Return the [x, y] coordinate for the center point of the cell that contains the specified text.  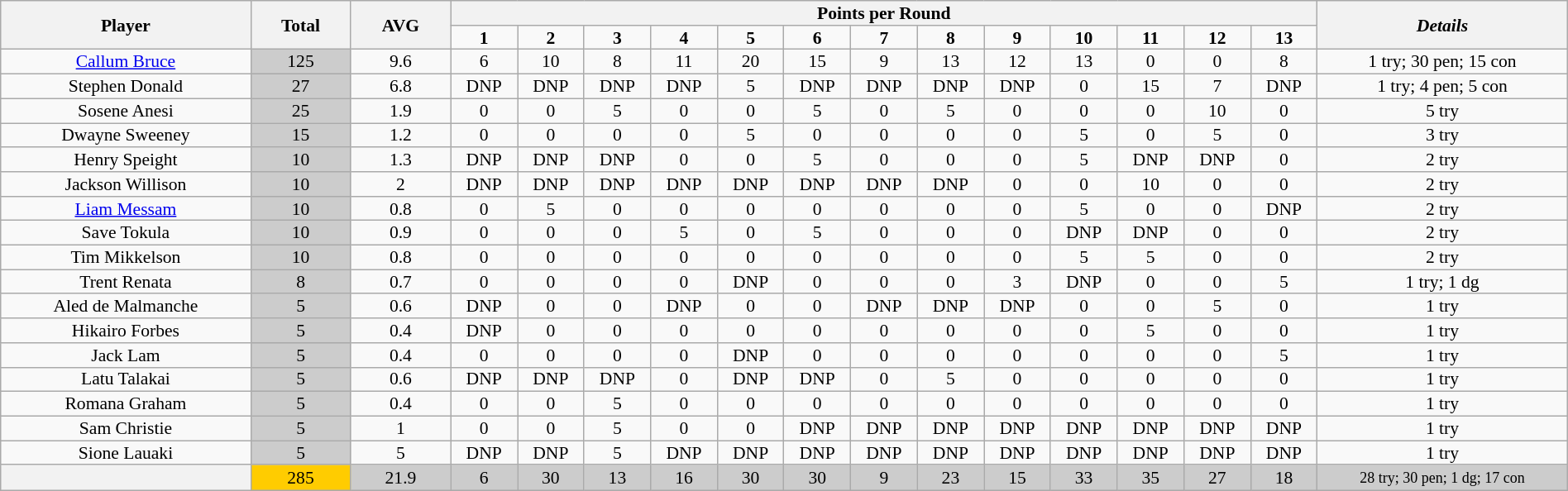
Hikairo Forbes [126, 331]
Sam Christie [126, 429]
21.9 [400, 478]
Details [1442, 25]
16 [685, 478]
Sione Lauaki [126, 453]
23 [951, 478]
20 [751, 62]
Sosene Anesi [126, 111]
Save Tokula [126, 233]
AVG [400, 25]
1 try; 30 pen; 15 con [1442, 62]
Henry Speight [126, 160]
1 try; 1 dg [1442, 282]
18 [1284, 478]
5 try [1442, 111]
1 try; 4 pen; 5 con [1442, 87]
Jack Lam [126, 355]
Dwayne Sweeney [126, 136]
285 [301, 478]
35 [1151, 478]
4 [685, 38]
Callum Bruce [126, 62]
1.9 [400, 111]
Player [126, 25]
Aled de Malmanche [126, 307]
Stephen Donald [126, 87]
Points per Round [884, 13]
28 try; 30 pen; 1 dg; 17 con [1442, 478]
Trent Renata [126, 282]
1.2 [400, 136]
Romana Graham [126, 404]
33 [1083, 478]
Jackson Willison [126, 184]
0.7 [400, 282]
0.9 [400, 233]
25 [301, 111]
9.6 [400, 62]
Liam Messam [126, 209]
Tim Mikkelson [126, 258]
1.3 [400, 160]
6.8 [400, 87]
125 [301, 62]
Latu Talakai [126, 379]
3 try [1442, 136]
Total [301, 25]
